From the cell containing the given text, extract its center point as (x, y) coordinate. 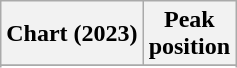
Chart (2023) (72, 34)
Peakposition (189, 34)
